Determine the (x, y) coordinate at the center of the cell enclosing the given text.  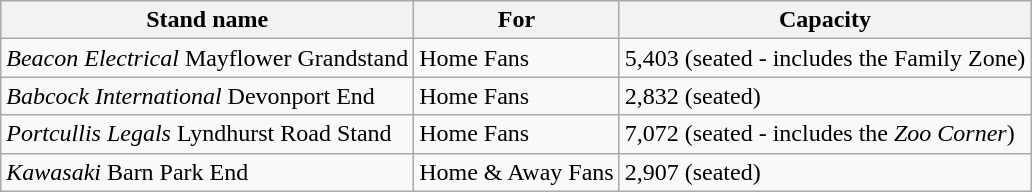
2,907 (seated) (825, 172)
2,832 (seated) (825, 96)
Babcock International Devonport End (208, 96)
Home & Away Fans (517, 172)
Capacity (825, 20)
7,072 (seated - includes the Zoo Corner) (825, 134)
Beacon Electrical Mayflower Grandstand (208, 58)
Kawasaki Barn Park End (208, 172)
Portcullis Legals Lyndhurst Road Stand (208, 134)
Stand name (208, 20)
For (517, 20)
5,403 (seated - includes the Family Zone) (825, 58)
